Search for the cell housing the specified text and yield its (x, y) center coordinate. 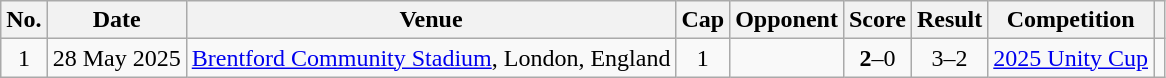
28 May 2025 (116, 58)
Cap (703, 20)
Venue (431, 20)
Score (877, 20)
Result (949, 20)
2–0 (877, 58)
Competition (1071, 20)
2025 Unity Cup (1071, 58)
Opponent (787, 20)
Date (116, 20)
No. (24, 20)
Brentford Community Stadium, London, England (431, 58)
3–2 (949, 58)
